Detect which cell encompasses the target text, then output its [X, Y] center coordinate. 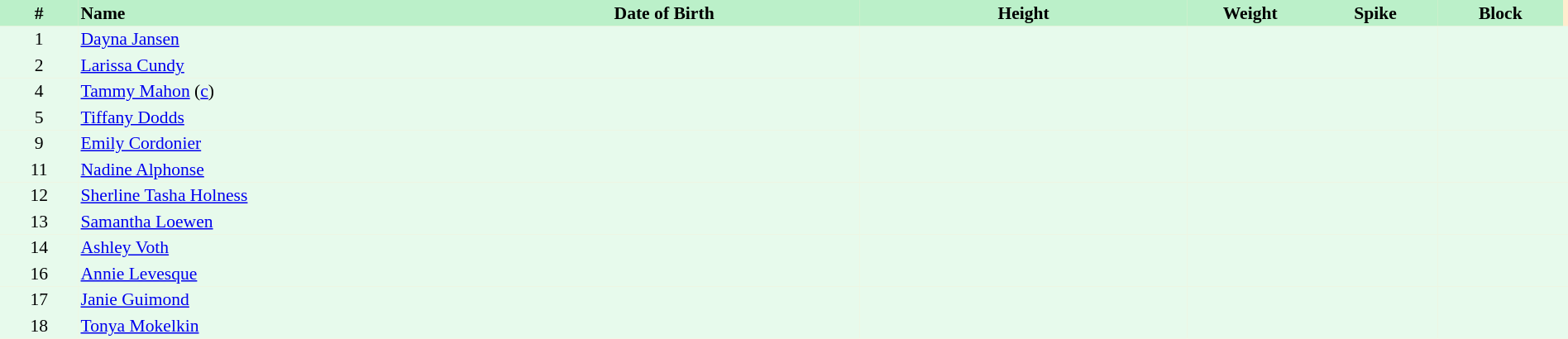
Dayna Jansen [273, 40]
Emily Cordonier [273, 144]
13 [39, 222]
Nadine Alphonse [273, 169]
2 [39, 65]
# [39, 13]
14 [39, 248]
4 [39, 91]
18 [39, 326]
12 [39, 195]
Annie Levesque [273, 274]
Date of Birth [664, 13]
Tammy Mahon (c) [273, 91]
Samantha Loewen [273, 222]
9 [39, 144]
16 [39, 274]
Height [1024, 13]
Block [1500, 13]
Spike [1374, 13]
Name [273, 13]
11 [39, 169]
Weight [1250, 13]
Tiffany Dodds [273, 117]
17 [39, 299]
Janie Guimond [273, 299]
Sherline Tasha Holness [273, 195]
5 [39, 117]
Ashley Voth [273, 248]
Larissa Cundy [273, 65]
1 [39, 40]
Tonya Mokelkin [273, 326]
